From the cell containing the given text, extract its center point as [X, Y] coordinate. 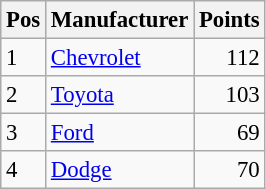
Pos [24, 20]
Chevrolet [120, 58]
Dodge [120, 170]
103 [230, 95]
69 [230, 133]
Ford [120, 133]
3 [24, 133]
Manufacturer [120, 20]
Toyota [120, 95]
4 [24, 170]
2 [24, 95]
112 [230, 58]
Points [230, 20]
1 [24, 58]
70 [230, 170]
